Identify which cell holds the provided text, then report its [x, y] central coordinate. 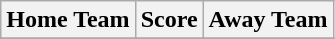
Home Team [68, 20]
Away Team [268, 20]
Score [169, 20]
